From the cell containing the given text, extract its center point as [X, Y] coordinate. 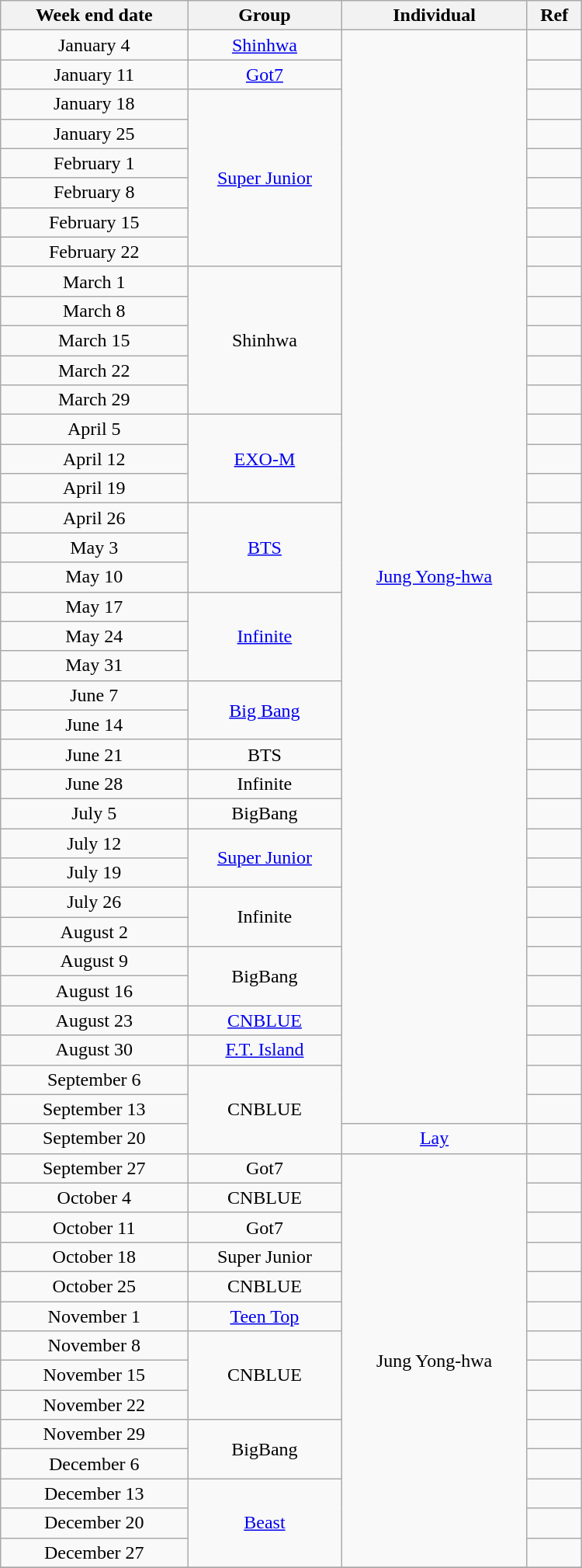
Lay [435, 1139]
August 23 [95, 1020]
November 22 [95, 1405]
June 21 [95, 754]
August 16 [95, 991]
November 1 [95, 1316]
Group [265, 16]
September 27 [95, 1168]
March 22 [95, 370]
August 2 [95, 932]
F.T. Island [265, 1050]
January 18 [95, 104]
July 26 [95, 902]
April 12 [95, 459]
August 30 [95, 1050]
December 6 [95, 1464]
Teen Top [265, 1316]
March 29 [95, 400]
May 10 [95, 577]
October 4 [95, 1198]
February 8 [95, 193]
EXO-M [265, 459]
May 24 [95, 636]
November 8 [95, 1346]
July 19 [95, 873]
February 1 [95, 163]
September 6 [95, 1080]
August 9 [95, 961]
April 5 [95, 429]
June 7 [95, 695]
March 1 [95, 281]
November 29 [95, 1434]
July 5 [95, 813]
March 15 [95, 340]
January 25 [95, 134]
December 20 [95, 1523]
April 26 [95, 518]
September 20 [95, 1139]
Ref [554, 16]
October 25 [95, 1286]
December 13 [95, 1493]
May 3 [95, 548]
January 4 [95, 45]
Big Bang [265, 710]
October 18 [95, 1257]
Individual [435, 16]
February 22 [95, 252]
May 17 [95, 607]
June 28 [95, 784]
June 14 [95, 725]
February 15 [95, 222]
October 11 [95, 1227]
September 13 [95, 1109]
Week end date [95, 16]
April 19 [95, 488]
July 12 [95, 843]
March 8 [95, 311]
May 31 [95, 666]
December 27 [95, 1552]
January 11 [95, 75]
November 15 [95, 1375]
Beast [265, 1523]
